Determine the [x, y] coordinate at the center of the cell enclosing the given text.  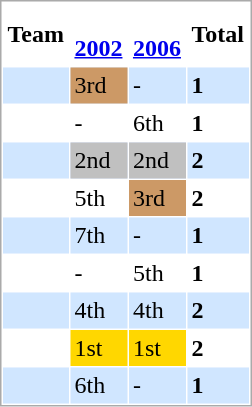
Team [36, 34]
2002 [98, 34]
2006 [156, 34]
Total [218, 34]
7th [98, 236]
